Search for the cell housing the specified text and yield its [x, y] center coordinate. 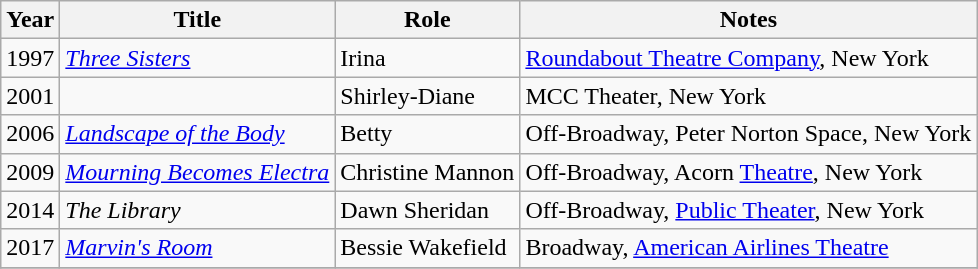
2017 [30, 248]
Off-Broadway, Acorn Theatre, New York [748, 172]
Bessie Wakefield [428, 248]
Role [428, 20]
Marvin's Room [198, 248]
Off-Broadway, Peter Norton Space, New York [748, 134]
Mourning Becomes Electra [198, 172]
Dawn Sheridan [428, 210]
Title [198, 20]
Shirley-Diane [428, 96]
1997 [30, 58]
Broadway, American Airlines Theatre [748, 248]
2009 [30, 172]
MCC Theater, New York [748, 96]
2014 [30, 210]
Landscape of the Body [198, 134]
Christine Mannon [428, 172]
Betty [428, 134]
Notes [748, 20]
Year [30, 20]
Off-Broadway, Public Theater, New York [748, 210]
Three Sisters [198, 58]
2001 [30, 96]
Irina [428, 58]
Roundabout Theatre Company, New York [748, 58]
2006 [30, 134]
The Library [198, 210]
